From the cell containing the given text, extract its center point as [X, Y] coordinate. 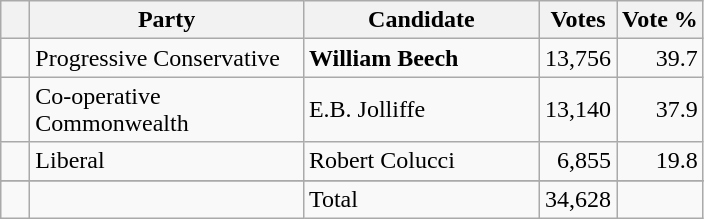
Vote % [660, 20]
Progressive Conservative [167, 58]
William Beech [421, 58]
34,628 [578, 199]
6,855 [578, 161]
Robert Colucci [421, 161]
Candidate [421, 20]
Party [167, 20]
Liberal [167, 161]
E.B. Jolliffe [421, 110]
Co-operative Commonwealth [167, 110]
13,140 [578, 110]
19.8 [660, 161]
13,756 [578, 58]
Votes [578, 20]
39.7 [660, 58]
Total [421, 199]
37.9 [660, 110]
